Extract the (x, y) coordinate from the center of the cell holding the provided text.  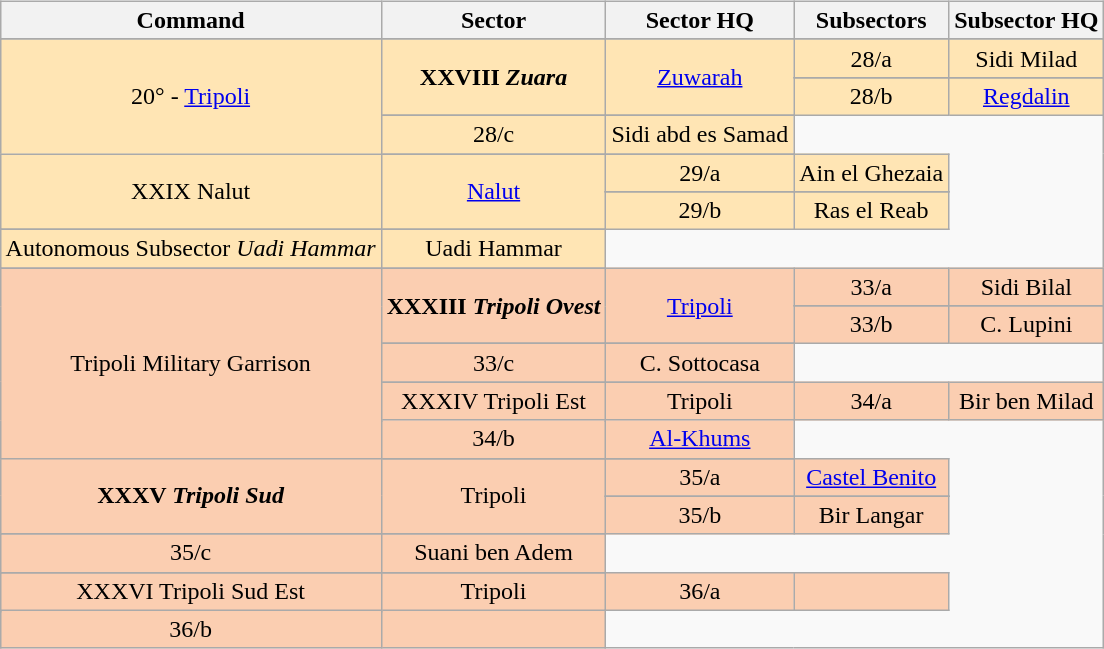
Zuwarah (700, 77)
Suani ben Adem (494, 553)
XXXIV Tripoli Est (494, 401)
29/b (700, 211)
Autonomous Subsector Uadi Hammar (190, 249)
Subsector HQ (1026, 20)
Bir ben Milad (1026, 401)
34/a (872, 401)
Castel Benito (872, 477)
Ain el Ghezaia (872, 173)
Al-Khums (700, 439)
Bir Langar (872, 515)
33/b (872, 325)
Sidi Bilal (1026, 287)
28/a (872, 58)
C. Lupini (1026, 325)
28/c (494, 134)
Tripoli Military Garrison (190, 363)
Sector HQ (700, 20)
Nalut (494, 192)
XXIX Nalut (190, 192)
XXXVI Tripoli Sud Est (190, 591)
35/b (700, 515)
Ras el Reab (872, 211)
C. Sottocasa (700, 363)
Sidi Milad (1026, 58)
Sector (494, 20)
XXXV Tripoli Sud (190, 496)
20° - Tripoli (190, 96)
33/a (872, 287)
34/b (494, 439)
35/a (700, 477)
Sidi abd es Samad (700, 134)
Uadi Hammar (494, 249)
Regdalin (1026, 96)
Subsectors (872, 20)
XXVIII Zuara (494, 77)
Command (190, 20)
XXXIII Tripoli Ovest (494, 306)
35/c (190, 553)
33/c (494, 363)
36/b (190, 629)
29/a (700, 173)
28/b (872, 96)
36/a (700, 591)
